For the text-containing cell, return its midpoint in [X, Y] coordinate format. 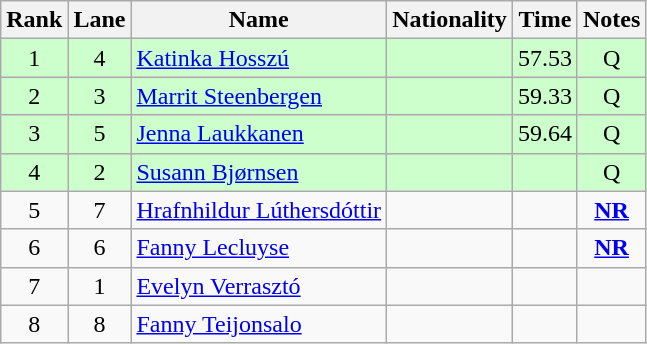
Marrit Steenbergen [259, 96]
59.64 [544, 134]
Lane [100, 20]
59.33 [544, 96]
Rank [34, 20]
Jenna Laukkanen [259, 134]
Susann Bjørnsen [259, 172]
Fanny Teijonsalo [259, 324]
Hrafnhildur Lúthersdóttir [259, 210]
Notes [611, 20]
57.53 [544, 58]
Name [259, 20]
Nationality [450, 20]
Evelyn Verrasztó [259, 286]
Time [544, 20]
Katinka Hosszú [259, 58]
Fanny Lecluyse [259, 248]
